Provide the (X, Y) coordinate of the cell's center where the given text is located.  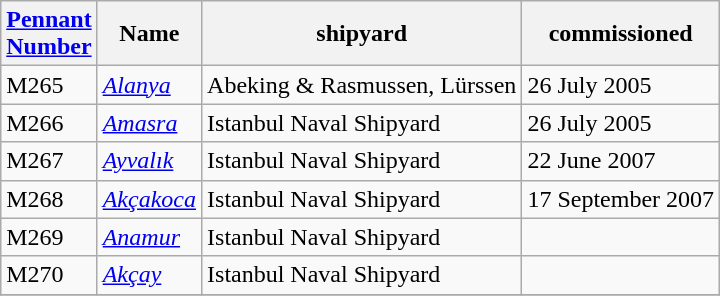
M268 (49, 199)
commissioned (621, 34)
17 September 2007 (621, 199)
PennantNumber (49, 34)
Abeking & Rasmussen, Lürssen (362, 85)
M266 (49, 123)
Anamur (149, 237)
Amasra (149, 123)
Akçay (149, 275)
Alanya (149, 85)
M265 (49, 85)
shipyard (362, 34)
22 June 2007 (621, 161)
Ayvalık (149, 161)
Akçakoca (149, 199)
M269 (49, 237)
Name (149, 34)
M267 (49, 161)
M270 (49, 275)
